Return the [X, Y] coordinate for the center point of the cell that contains the specified text.  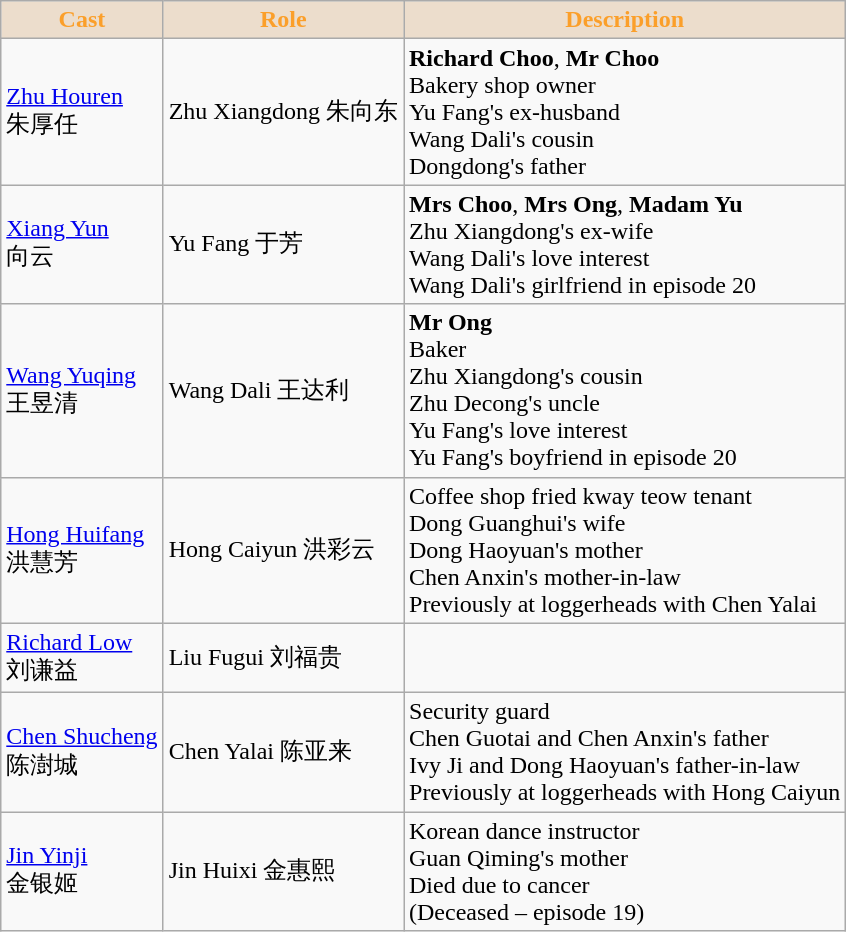
Mrs Choo, Mrs Ong, Madam Yu Zhu Xiangdong's ex-wife Wang Dali's love interest Wang Dali's girlfriend in episode 20 [625, 244]
Hong Huifang 洪慧芳 [82, 550]
Xiang Yun 向云 [82, 244]
Jin Yinji 金银姬 [82, 872]
Richard Choo, Mr Choo Bakery shop owner Yu Fang's ex-husband Wang Dali's cousin Dongdong's father [625, 112]
Cast [82, 20]
Yu Fang 于芳 [283, 244]
Richard Low 刘谦益 [82, 658]
Wang Dali 王达利 [283, 390]
Zhu Xiangdong 朱向东 [283, 112]
Coffee shop fried kway teow tenant Dong Guanghui's wife Dong Haoyuan's mother Chen Anxin's mother-in-law Previously at loggerheads with Chen Yalai [625, 550]
Chen Yalai 陈亚来 [283, 752]
Mr Ong Baker Zhu Xiangdong's cousin Zhu Decong's uncle Yu Fang's love interest Yu Fang's boyfriend in episode 20 [625, 390]
Chen Shucheng 陈澍城 [82, 752]
Zhu Houren 朱厚任 [82, 112]
Description [625, 20]
Liu Fugui 刘福贵 [283, 658]
Security guard Chen Guotai and Chen Anxin's father Ivy Ji and Dong Haoyuan's father-in-law Previously at loggerheads with Hong Caiyun [625, 752]
Wang Yuqing 王昱清 [82, 390]
Korean dance instructor Guan Qiming's mother Died due to cancer (Deceased – episode 19) [625, 872]
Role [283, 20]
Hong Caiyun 洪彩云 [283, 550]
Jin Huixi 金惠熙 [283, 872]
